Scan for the cell matching the given text and deliver its [x, y] coordinate at center. 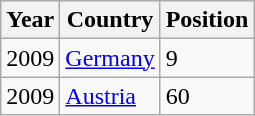
Year [30, 20]
60 [207, 96]
Position [207, 20]
Austria [110, 96]
Country [110, 20]
Germany [110, 58]
9 [207, 58]
